Extract the [X, Y] coordinate from the center of the cell holding the provided text.  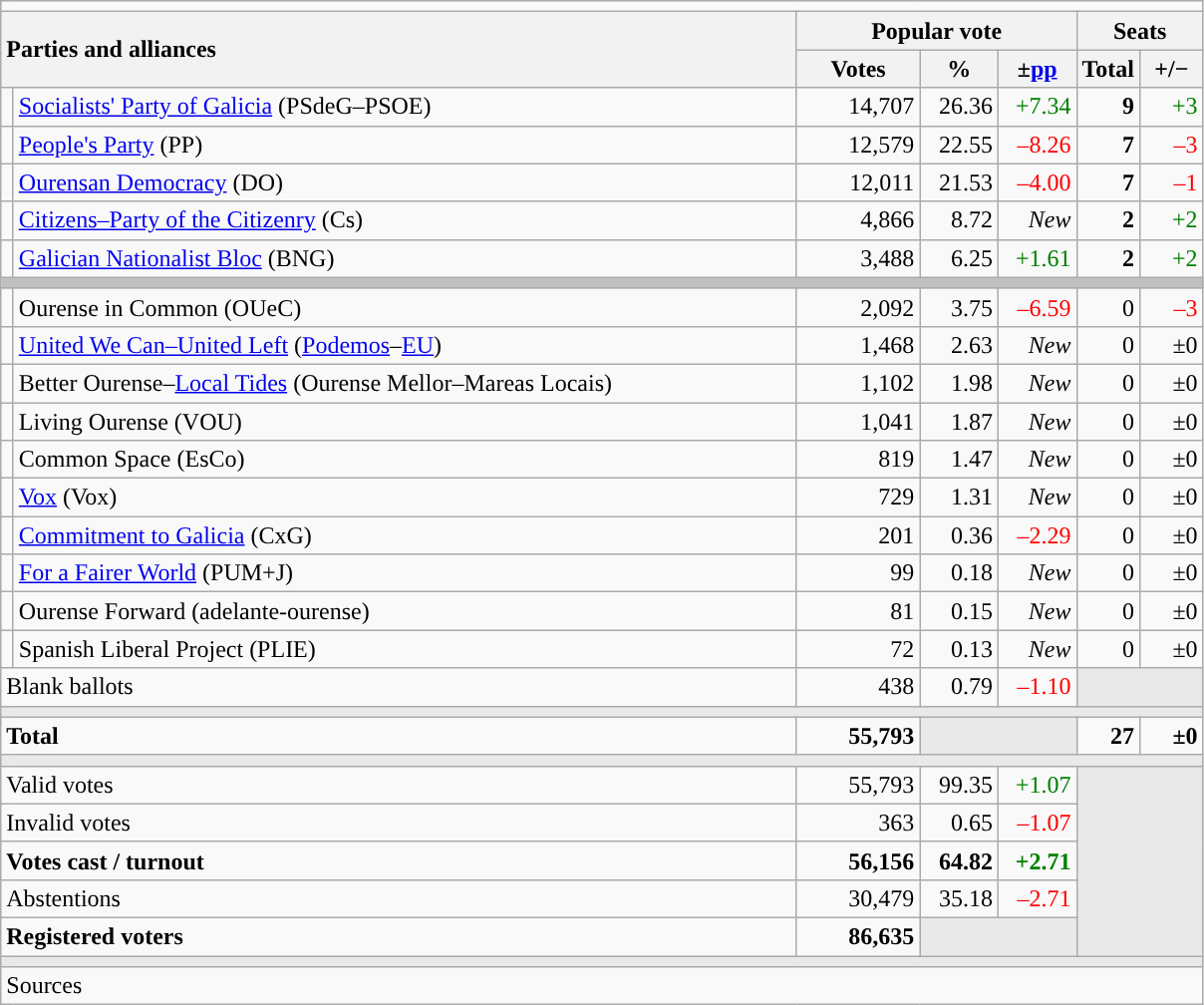
64.82 [959, 860]
+2.71 [1037, 860]
% [959, 69]
35.18 [959, 898]
3,488 [858, 258]
1.98 [959, 383]
–6.59 [1037, 307]
81 [858, 611]
Sources [602, 986]
12,579 [858, 145]
Votes cast / turnout [399, 860]
729 [858, 498]
Parties and alliances [399, 50]
0.15 [959, 611]
+7.34 [1037, 107]
1.31 [959, 498]
0.18 [959, 573]
22.55 [959, 145]
Seats [1140, 31]
Ourensan Democracy (DO) [405, 182]
Blank ballots [399, 687]
Commitment to Galicia (CxG) [405, 535]
2,092 [858, 307]
1,041 [858, 422]
363 [858, 823]
99 [858, 573]
12,011 [858, 182]
+3 [1172, 107]
1.47 [959, 460]
People's Party (PP) [405, 145]
–2.29 [1037, 535]
2.63 [959, 345]
0.36 [959, 535]
+1.07 [1037, 785]
+1.61 [1037, 258]
438 [858, 687]
–8.26 [1037, 145]
Vox (Vox) [405, 498]
Living Ourense (VOU) [405, 422]
Common Space (EsCo) [405, 460]
26.36 [959, 107]
0.65 [959, 823]
1,468 [858, 345]
4,866 [858, 220]
–1 [1172, 182]
–4.00 [1037, 182]
1,102 [858, 383]
9 [1108, 107]
6.25 [959, 258]
Socialists' Party of Galicia (PSdeG–PSOE) [405, 107]
27 [1108, 736]
1.87 [959, 422]
Abstentions [399, 898]
–1.10 [1037, 687]
Citizens–Party of the Citizenry (Cs) [405, 220]
–2.71 [1037, 898]
Better Ourense–Local Tides (Ourense Mellor–Mareas Locais) [405, 383]
3.75 [959, 307]
8.72 [959, 220]
Ourense Forward (adelante-ourense) [405, 611]
72 [858, 649]
86,635 [858, 936]
Registered voters [399, 936]
99.35 [959, 785]
Votes [858, 69]
±pp [1037, 69]
Galician Nationalist Bloc (BNG) [405, 258]
0.13 [959, 649]
United We Can–United Left (Podemos–EU) [405, 345]
Spanish Liberal Project (PLIE) [405, 649]
Invalid votes [399, 823]
819 [858, 460]
–1.07 [1037, 823]
30,479 [858, 898]
14,707 [858, 107]
56,156 [858, 860]
Valid votes [399, 785]
Ourense in Common (OUeC) [405, 307]
201 [858, 535]
21.53 [959, 182]
For a Fairer World (PUM+J) [405, 573]
+/− [1172, 69]
Popular vote [937, 31]
0.79 [959, 687]
